Output the [x, y] coordinate of the center of the cell containing the given text.  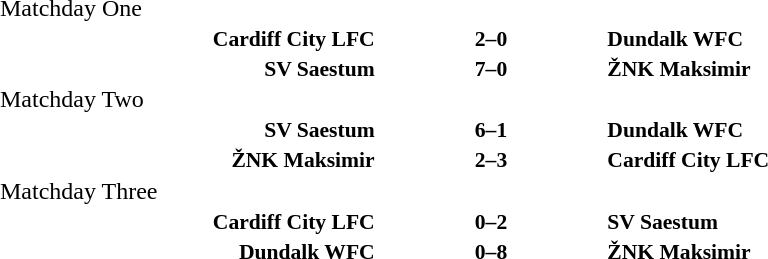
0–2 [492, 222]
7–0 [492, 68]
2–3 [492, 160]
2–0 [492, 38]
6–1 [492, 130]
